Search for the cell housing the specified text and yield its (x, y) center coordinate. 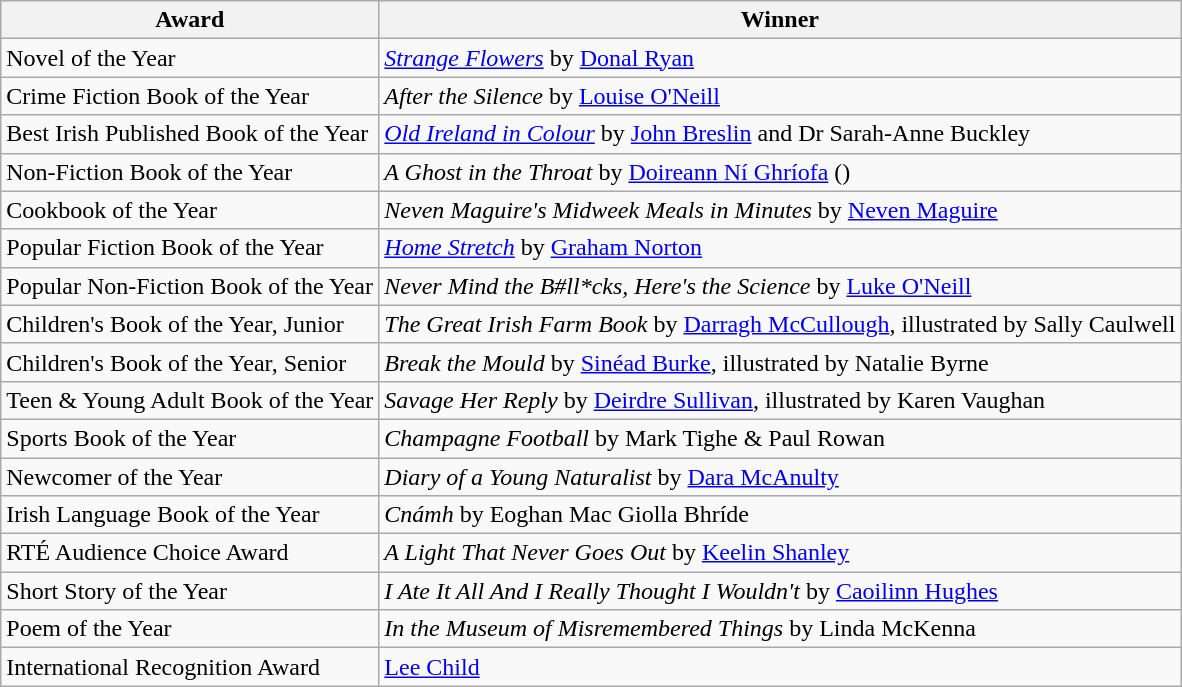
Sports Book of the Year (190, 438)
Novel of the Year (190, 58)
Poem of the Year (190, 629)
In the Museum of Misremembered Things by Linda McKenna (780, 629)
Home Stretch by Graham Norton (780, 248)
Strange Flowers by Donal Ryan (780, 58)
I Ate It All And I Really Thought I Wouldn't by Caoilinn Hughes (780, 591)
Cookbook of the Year (190, 210)
A Light That Never Goes Out by Keelin Shanley (780, 553)
Irish Language Book of the Year (190, 515)
Diary of a Young Naturalist by Dara McAnulty (780, 477)
The Great Irish Farm Book by Darragh McCullough, illustrated by Sally Caulwell (780, 324)
Non-Fiction Book of the Year (190, 172)
Never Mind the B#ll*cks, Here's the Science by Luke O'Neill (780, 286)
Teen & Young Adult Book of the Year (190, 400)
Lee Child (780, 667)
Champagne Football by Mark Tighe & Paul Rowan (780, 438)
Short Story of the Year (190, 591)
A Ghost in the Throat by Doireann Ní Ghríofa () (780, 172)
Popular Non-Fiction Book of the Year (190, 286)
Savage Her Reply by Deirdre Sullivan, illustrated by Karen Vaughan (780, 400)
Crime Fiction Book of the Year (190, 96)
Newcomer of the Year (190, 477)
Break the Mould by Sinéad Burke, illustrated by Natalie Byrne (780, 362)
Neven Maguire's Midweek Meals in Minutes by Neven Maguire (780, 210)
Children's Book of the Year, Junior (190, 324)
RTÉ Audience Choice Award (190, 553)
Winner (780, 20)
Best Irish Published Book of the Year (190, 134)
Children's Book of the Year, Senior (190, 362)
Old Ireland in Colour by John Breslin and Dr Sarah-Anne Buckley (780, 134)
International Recognition Award (190, 667)
Cnámh by Eoghan Mac Giolla Bhríde (780, 515)
Award (190, 20)
After the Silence by Louise O'Neill (780, 96)
Popular Fiction Book of the Year (190, 248)
